Find where the given text appears and provide that cell's center as [x, y] coordinate. 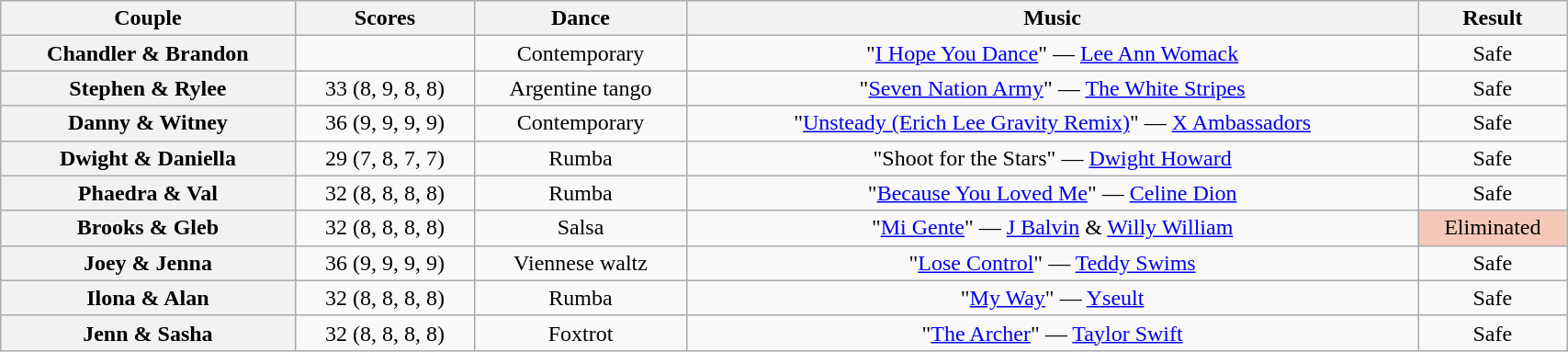
Foxtrot [581, 333]
Dance [581, 18]
Dwight & Daniella [148, 158]
Scores [385, 18]
"The Archer" — Taylor Swift [1053, 333]
Danny & Witney [148, 123]
Brooks & Gleb [148, 228]
Phaedra & Val [148, 193]
Eliminated [1493, 228]
Viennese waltz [581, 263]
"Unsteady (Erich Lee Gravity Remix)" — X Ambassadors [1053, 123]
Joey & Jenna [148, 263]
Salsa [581, 228]
Result [1493, 18]
Argentine tango [581, 88]
"Seven Nation Army" — The White Stripes [1053, 88]
"Mi Gente" — J Balvin & Willy William [1053, 228]
Couple [148, 18]
33 (8, 9, 8, 8) [385, 88]
Jenn & Sasha [148, 333]
Music [1053, 18]
"Lose Control" — Teddy Swims [1053, 263]
Stephen & Rylee [148, 88]
"My Way" — Yseult [1053, 298]
"Shoot for the Stars" — Dwight Howard [1053, 158]
Ilona & Alan [148, 298]
29 (7, 8, 7, 7) [385, 158]
"Because You Loved Me" — Celine Dion [1053, 193]
"I Hope You Dance" — Lee Ann Womack [1053, 53]
Chandler & Brandon [148, 53]
